Extract the (x, y) coordinate from the center of the cell holding the provided text.  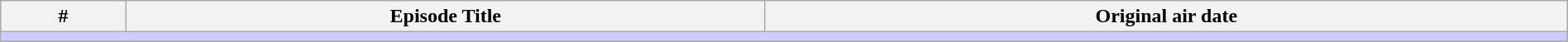
# (64, 16)
Episode Title (445, 16)
Original air date (1166, 16)
